Locate the cell with the specified text and output its (X, Y) center coordinate. 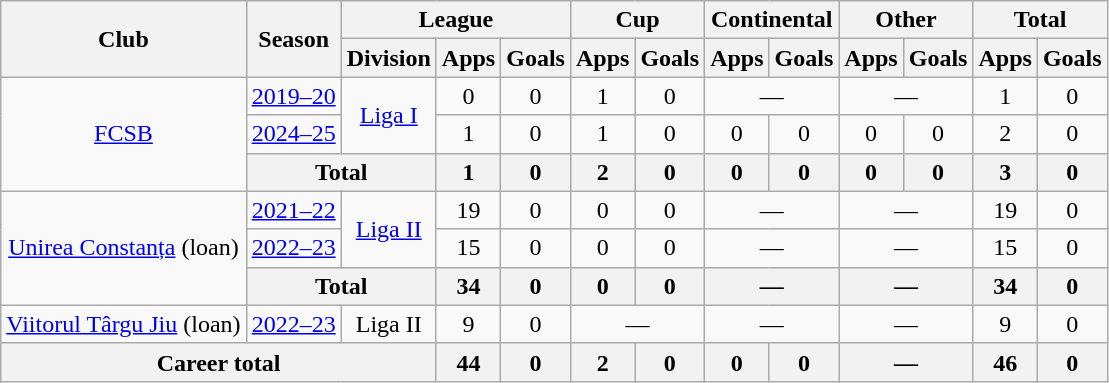
3 (1005, 172)
2021–22 (294, 210)
2024–25 (294, 134)
2019–20 (294, 96)
44 (468, 362)
FCSB (124, 134)
Continental (772, 20)
Cup (637, 20)
Division (388, 58)
46 (1005, 362)
Club (124, 39)
League (456, 20)
Liga I (388, 115)
Other (906, 20)
Career total (219, 362)
Unirea Constanța (loan) (124, 248)
Viitorul Târgu Jiu (loan) (124, 324)
Season (294, 39)
